Search for the cell housing the specified text and yield its [x, y] center coordinate. 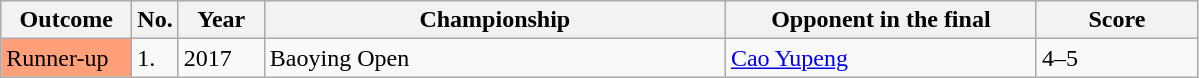
Cao Yupeng [880, 58]
Outcome [66, 20]
Opponent in the final [880, 20]
Year [221, 20]
Score [1116, 20]
1. [155, 58]
4–5 [1116, 58]
Runner-up [66, 58]
Championship [494, 20]
No. [155, 20]
2017 [221, 58]
Baoying Open [494, 58]
